Extract the (X, Y) coordinate from the center of the cell holding the provided text.  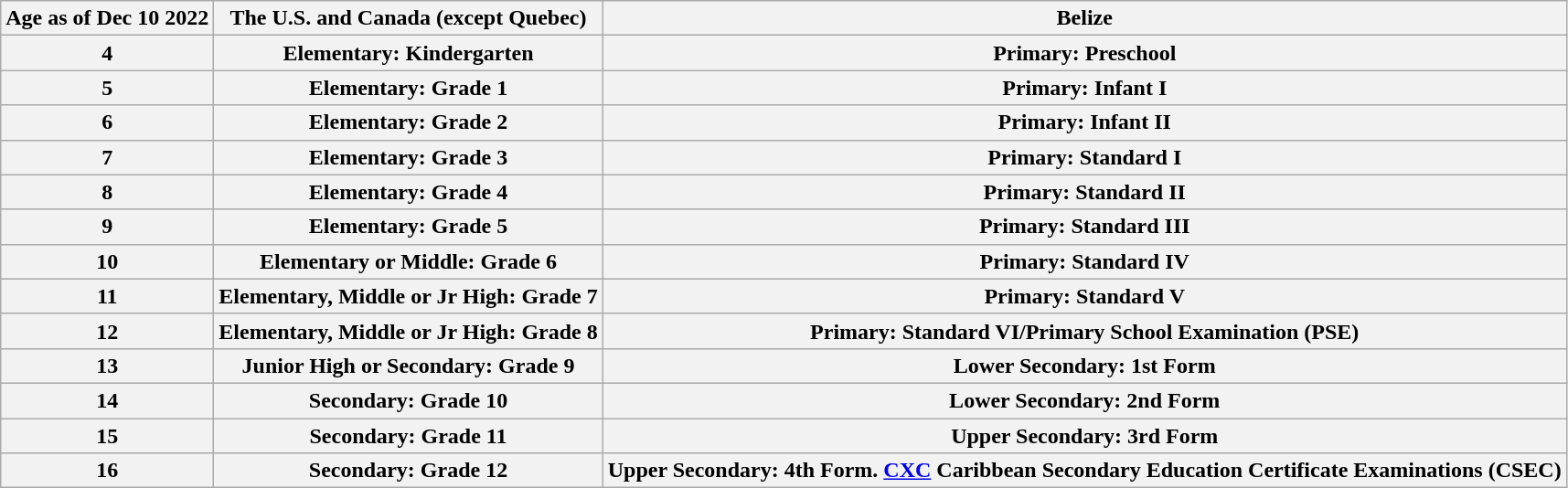
Primary: Preschool (1084, 53)
4 (108, 53)
13 (108, 366)
Primary: Standard V (1084, 296)
6 (108, 122)
Primary: Standard IV (1084, 261)
Secondary: Grade 11 (408, 436)
Primary: Standard II (1084, 192)
Elementary: Kindergarten (408, 53)
8 (108, 192)
Secondary: Grade 10 (408, 400)
14 (108, 400)
Upper Secondary: 4th Form. CXC Caribbean Secondary Education Certificate Examinations (CSEC) (1084, 471)
Elementary: Grade 4 (408, 192)
Junior High or Secondary: Grade 9 (408, 366)
Elementary or Middle: Grade 6 (408, 261)
Primary: Standard I (1084, 157)
Age as of Dec 10 2022 (108, 18)
Elementary, Middle or Jr High: Grade 7 (408, 296)
Lower Secondary: 1st Form (1084, 366)
Elementary, Middle or Jr High: Grade 8 (408, 331)
16 (108, 471)
9 (108, 227)
15 (108, 436)
10 (108, 261)
Belize (1084, 18)
Secondary: Grade 12 (408, 471)
Elementary: Grade 5 (408, 227)
5 (108, 88)
Primary: Infant II (1084, 122)
12 (108, 331)
Upper Secondary: 3rd Form (1084, 436)
Primary: Standard VI/Primary School Examination (PSE) (1084, 331)
7 (108, 157)
Elementary: Grade 1 (408, 88)
The U.S. and Canada (except Quebec) (408, 18)
Primary: Standard III (1084, 227)
Elementary: Grade 3 (408, 157)
Lower Secondary: 2nd Form (1084, 400)
Elementary: Grade 2 (408, 122)
11 (108, 296)
Primary: Infant I (1084, 88)
